Find where the given text appears and provide that cell's center as (X, Y) coordinate. 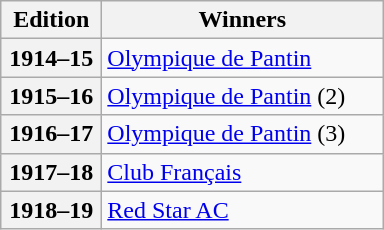
Red Star AC (242, 210)
Olympique de Pantin (2) (242, 96)
Club Français (242, 172)
1915–16 (52, 96)
Winners (242, 20)
1917–18 (52, 172)
1918–19 (52, 210)
Olympique de Pantin (242, 58)
Edition (52, 20)
1914–15 (52, 58)
Olympique de Pantin (3) (242, 134)
1916–17 (52, 134)
